Determine the [X, Y] coordinate at the center of the cell enclosing the given text.  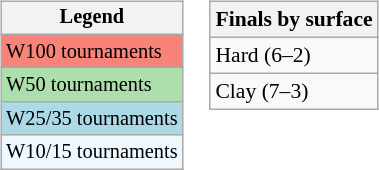
W50 tournaments [92, 85]
Finals by surface [294, 20]
Legend [92, 18]
Clay (7–3) [294, 91]
W10/15 tournaments [92, 152]
W25/35 tournaments [92, 119]
W100 tournaments [92, 51]
Hard (6–2) [294, 55]
